Identify which cell holds the provided text, then report its [x, y] central coordinate. 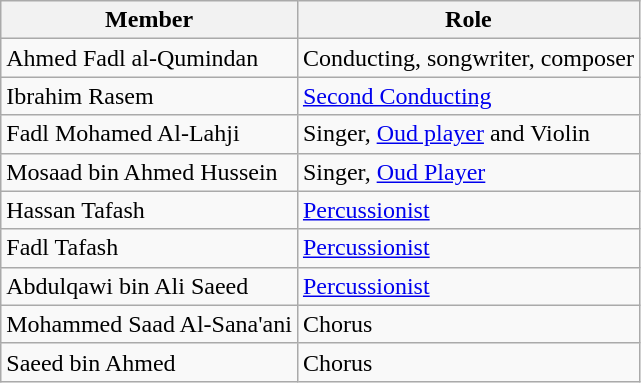
Conducting, songwriter, composer [468, 58]
Hassan Tafash [150, 210]
Mosaad bin Ahmed Hussein [150, 172]
Saeed bin Ahmed [150, 362]
Singer, Oud Player [468, 172]
Ibrahim Rasem [150, 96]
Role [468, 20]
Second Conducting [468, 96]
Mohammed Saad Al-Sana'ani [150, 324]
Abdulqawi bin Ali Saeed [150, 286]
Fadl Tafash [150, 248]
Member [150, 20]
Ahmed Fadl al-Qumindan [150, 58]
Singer, Oud player and Violin [468, 134]
Fadl Mohamed Al-Lahji [150, 134]
